Identify which cell holds the provided text, then report its [x, y] central coordinate. 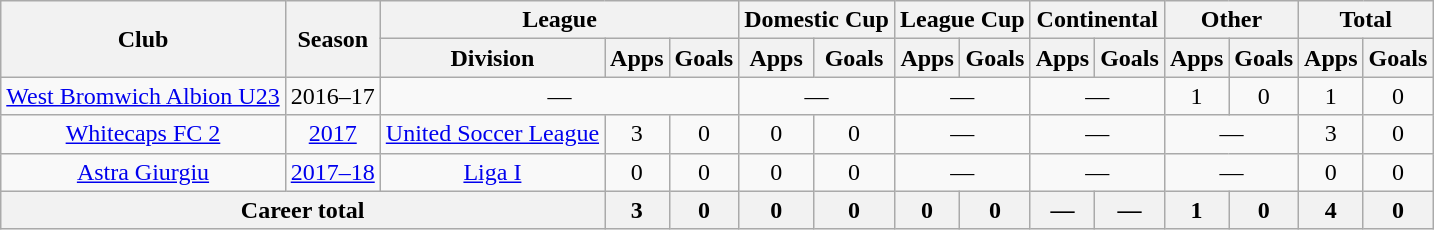
Career total [303, 210]
2017–18 [332, 172]
United Soccer League [492, 134]
2017 [332, 134]
Liga I [492, 172]
Whitecaps FC 2 [143, 134]
Season [332, 39]
Total [1366, 20]
Continental [1097, 20]
2016–17 [332, 96]
Club [143, 39]
West Bromwich Albion U23 [143, 96]
Astra Giurgiu [143, 172]
League Cup [962, 20]
Other [1231, 20]
Domestic Cup [817, 20]
League [559, 20]
Division [492, 58]
4 [1331, 210]
